Search for the cell housing the specified text and yield its (x, y) center coordinate. 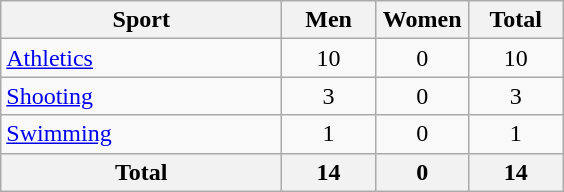
Swimming (142, 134)
Athletics (142, 58)
Shooting (142, 96)
Women (422, 20)
Men (329, 20)
Sport (142, 20)
